Extract the [X, Y] coordinate from the center of the cell holding the provided text.  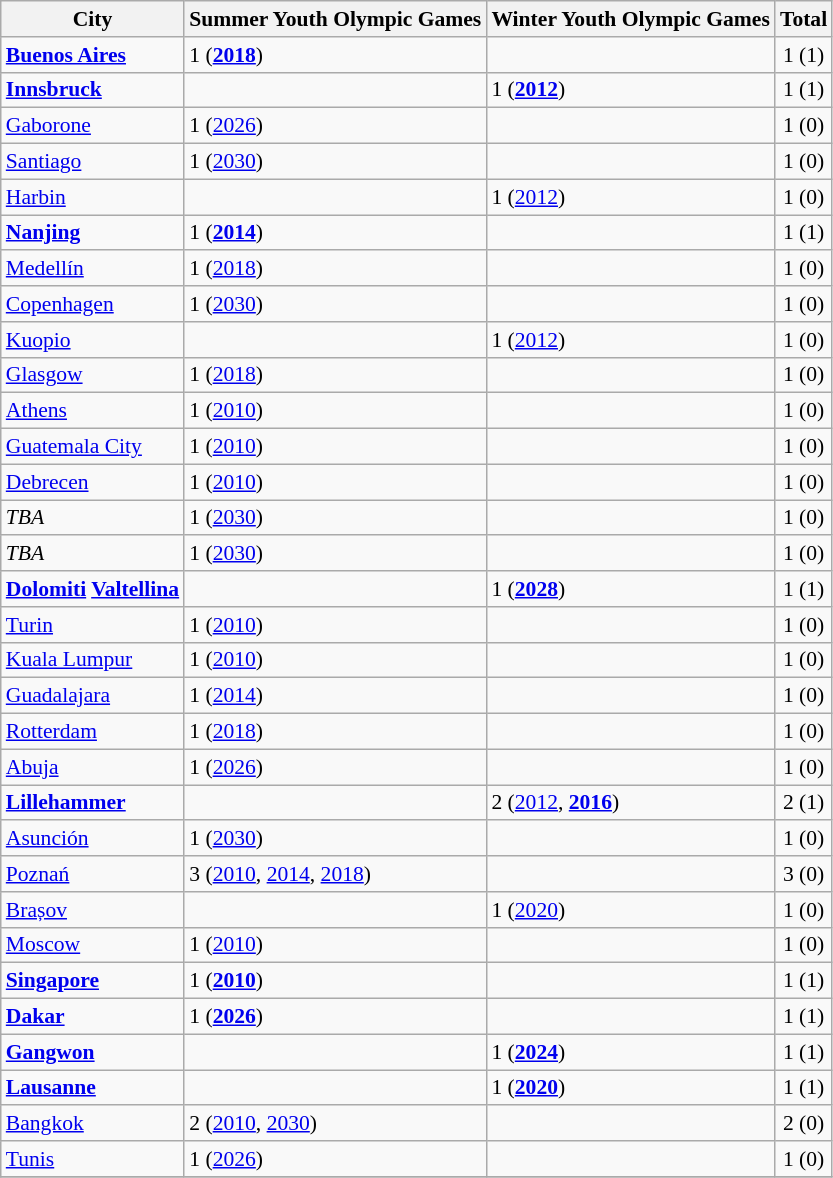
Medellín [92, 269]
2 (0) [804, 1124]
Gaborone [92, 126]
Gangwon [92, 1052]
Copenhagen [92, 304]
3 (2010, 2014, 2018) [335, 874]
2 (1) [804, 803]
Lillehammer [92, 803]
Winter Youth Olympic Games [630, 19]
Innsbruck [92, 90]
Abuja [92, 767]
3 (0) [804, 874]
Harbin [92, 197]
Dakar [92, 1017]
Asunción [92, 839]
Guadalajara [92, 696]
Debrecen [92, 482]
Summer Youth Olympic Games [335, 19]
2 (2012, 2016) [630, 803]
Poznań [92, 874]
Athens [92, 411]
Buenos Aires [92, 55]
Kuopio [92, 340]
Dolomiti Valtellina [92, 589]
Bangkok [92, 1124]
Singapore [92, 981]
Lausanne [92, 1088]
Brașov [92, 910]
Tunis [92, 1159]
1 (2028) [630, 589]
Turin [92, 625]
City [92, 19]
2 (2010, 2030) [335, 1124]
Total [804, 19]
1 (2024) [630, 1052]
Rotterdam [92, 732]
Nanjing [92, 233]
Kuala Lumpur [92, 660]
Moscow [92, 945]
Glasgow [92, 375]
Santiago [92, 162]
Guatemala City [92, 447]
